Search for the cell housing the specified text and yield its [x, y] center coordinate. 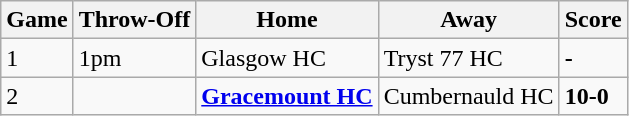
2 [37, 96]
Tryst 77 HC [468, 58]
Cumbernauld HC [468, 96]
1pm [134, 58]
10-0 [593, 96]
Away [468, 20]
Gracemount HC [287, 96]
Game [37, 20]
- [593, 58]
Glasgow HC [287, 58]
Home [287, 20]
1 [37, 58]
Throw-Off [134, 20]
Score [593, 20]
